Scan for the cell matching the given text and deliver its [X, Y] coordinate at center. 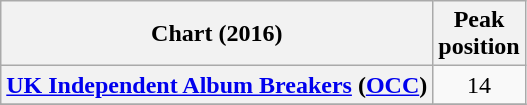
14 [479, 85]
Peakposition [479, 34]
UK Independent Album Breakers (OCC) [217, 85]
Chart (2016) [217, 34]
